Capture the cell that displays the provided text and extract its [X, Y] central coordinate. 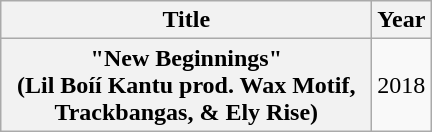
2018 [402, 85]
"New Beginnings"(Lil Boíí Kantu prod. Wax Motif, Trackbangas, & Ely Rise) [186, 85]
Title [186, 20]
Year [402, 20]
